Find where the given text appears and provide that cell's center as [X, Y] coordinate. 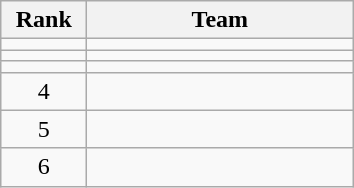
4 [44, 91]
6 [44, 167]
Rank [44, 20]
5 [44, 129]
Team [220, 20]
